Determine the (X, Y) coordinate at the center of the cell enclosing the given text.  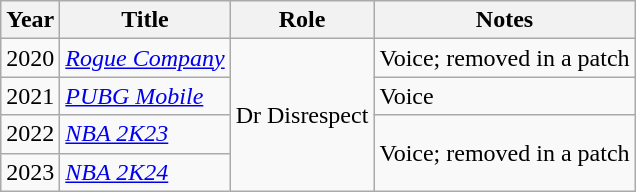
Dr Disrespect (302, 115)
Rogue Company (145, 58)
2020 (30, 58)
2023 (30, 172)
2022 (30, 134)
NBA 2K24 (145, 172)
PUBG Mobile (145, 96)
Notes (504, 20)
2021 (30, 96)
Role (302, 20)
NBA 2K23 (145, 134)
Voice (504, 96)
Year (30, 20)
Title (145, 20)
